Extract the (x, y) coordinate from the center of the cell holding the provided text.  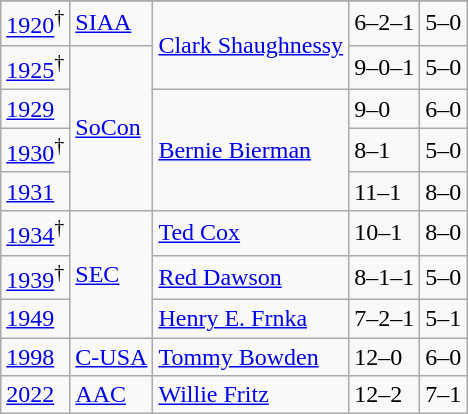
C-USA (112, 357)
SEC (112, 274)
AAC (112, 395)
1929 (36, 109)
8–1–1 (384, 278)
10–1 (384, 234)
11–1 (384, 191)
5–1 (444, 319)
8–1 (384, 150)
7–2–1 (384, 319)
Bernie Bierman (251, 150)
12–0 (384, 357)
1949 (36, 319)
1931 (36, 191)
9–0–1 (384, 68)
12–2 (384, 395)
Red Dawson (251, 278)
1920† (36, 24)
1934† (36, 234)
SIAA (112, 24)
9–0 (384, 109)
SoCon (112, 128)
Willie Fritz (251, 395)
6–2–1 (384, 24)
2022 (36, 395)
Tommy Bowden (251, 357)
1925† (36, 68)
Henry E. Frnka (251, 319)
Clark Shaughnessy (251, 46)
Ted Cox (251, 234)
1930† (36, 150)
1939† (36, 278)
1998 (36, 357)
7–1 (444, 395)
